Determine the (x, y) coordinate at the center of the cell enclosing the given text.  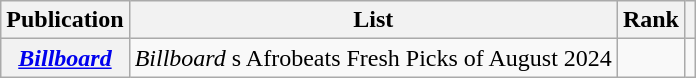
Billboard s Afrobeats Fresh Picks of August 2024 (373, 58)
List (373, 20)
Rank (650, 20)
Billboard (65, 58)
Publication (65, 20)
